Capture the cell that displays the provided text and extract its [X, Y] central coordinate. 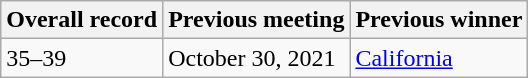
35–39 [82, 58]
Previous winner [439, 20]
Previous meeting [256, 20]
California [439, 58]
October 30, 2021 [256, 58]
Overall record [82, 20]
